Pinpoint the cell where the given text exists, returning its [X, Y] midpoint coordinate. 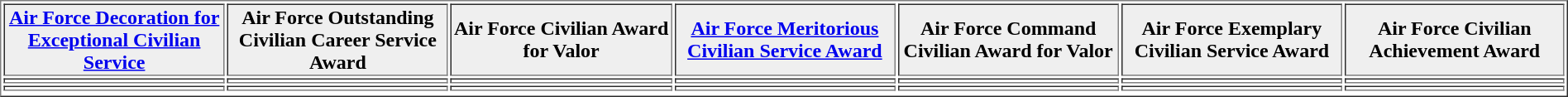
Air Force Civilian Award for Valor [561, 40]
Air Force Civilian Achievement Award [1454, 40]
Air Force Outstanding Civilian Career Service Award [337, 40]
Air Force Meritorious Civilian Service Award [784, 40]
Air Force Exemplary Civilian Service Award [1232, 40]
Air Force Decoration for Exceptional Civilian Service [114, 40]
Air Force Command Civilian Award for Valor [1009, 40]
